Scan for the cell matching the given text and deliver its (x, y) coordinate at center. 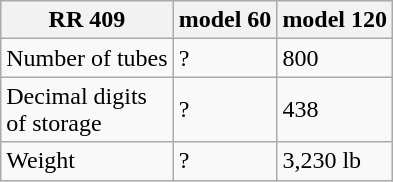
3,230 lb (335, 161)
RR 409 (87, 20)
Weight (87, 161)
model 120 (335, 20)
model 60 (225, 20)
438 (335, 110)
800 (335, 58)
Decimal digits of storage (87, 110)
Number of tubes (87, 58)
